Pinpoint the cell where the given text exists, returning its [X, Y] midpoint coordinate. 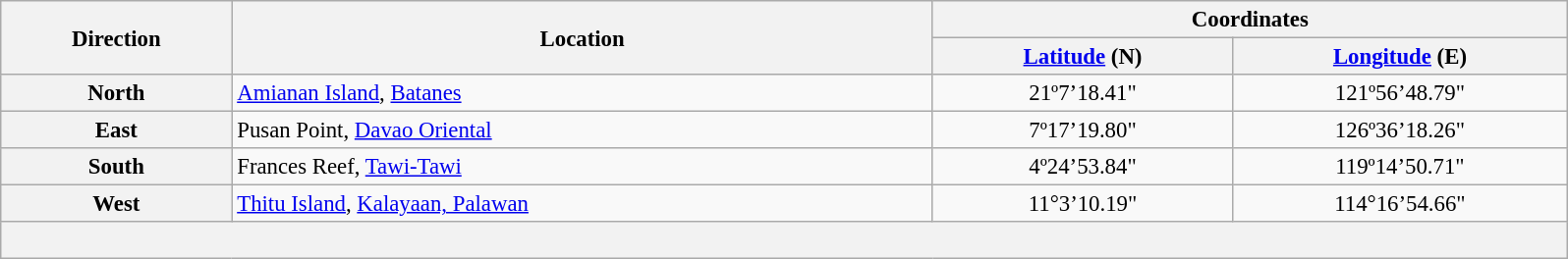
Thitu Island, Kalayaan, Palawan [582, 204]
4º24’53.84" [1083, 167]
Frances Reef, Tawi-Tawi [582, 167]
21º7’18.41" [1083, 93]
126º36’18.26" [1401, 130]
119º14’50.71" [1401, 167]
South [116, 167]
121º56’48.79" [1401, 93]
Coordinates [1250, 20]
Pusan Point, Davao Oriental [582, 130]
East [116, 130]
Location [582, 37]
Longitude (E) [1401, 57]
Latitude (N) [1083, 57]
11°3’10.19" [1083, 204]
Direction [116, 37]
North [116, 93]
Amianan Island, Batanes [582, 93]
7º17’19.80" [1083, 130]
114°16’54.66" [1401, 204]
West [116, 204]
